From the cell containing the given text, extract its center point as (X, Y) coordinate. 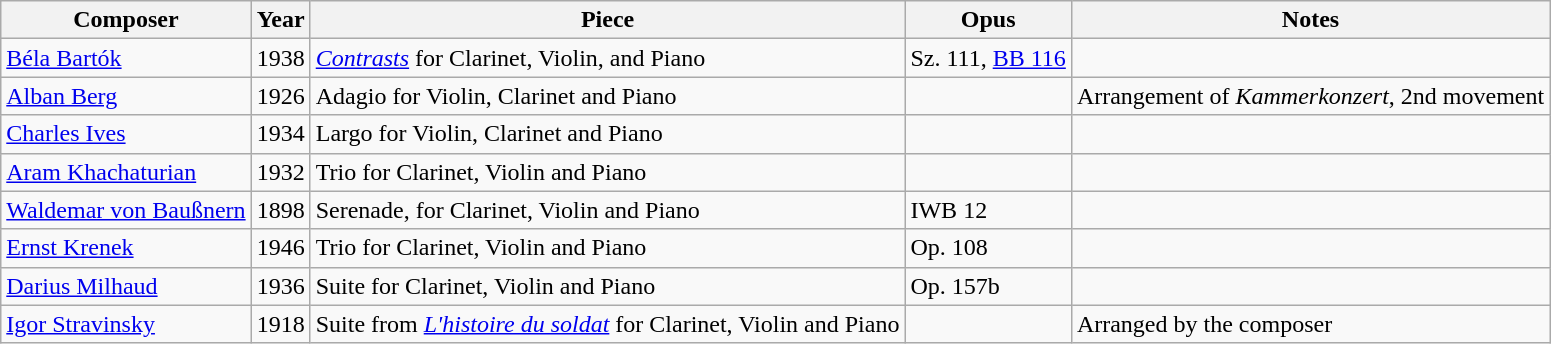
Notes (1310, 20)
Waldemar von Baußnern (126, 210)
1938 (280, 58)
Piece (608, 20)
1926 (280, 96)
1946 (280, 248)
1932 (280, 172)
Composer (126, 20)
Serenade, for Clarinet, Violin and Piano (608, 210)
Arranged by the composer (1310, 324)
Contrasts for Clarinet, Violin, and Piano (608, 58)
Suite from L'histoire du soldat for Clarinet, Violin and Piano (608, 324)
Arrangement of Kammerkonzert, 2nd movement (1310, 96)
1918 (280, 324)
Op. 157b (988, 286)
Aram Khachaturian (126, 172)
1898 (280, 210)
Alban Berg (126, 96)
Suite for Clarinet, Violin and Piano (608, 286)
Béla Bartók (126, 58)
Opus (988, 20)
Op. 108 (988, 248)
Year (280, 20)
Ernst Krenek (126, 248)
Sz. 111, BB 116 (988, 58)
Igor Stravinsky (126, 324)
Largo for Violin, Clarinet and Piano (608, 134)
1936 (280, 286)
Darius Milhaud (126, 286)
IWB 12 (988, 210)
Adagio for Violin, Clarinet and Piano (608, 96)
Charles Ives (126, 134)
1934 (280, 134)
